Capture the cell that displays the provided text and extract its (X, Y) central coordinate. 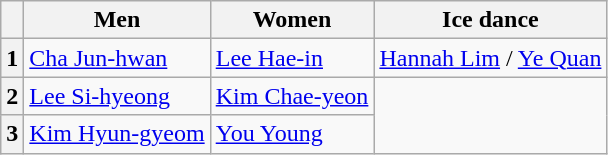
Lee Hae-in (292, 58)
You Young (292, 134)
2 (12, 96)
Hannah Lim / Ye Quan (490, 58)
1 (12, 58)
3 (12, 134)
Kim Chae-yeon (292, 96)
Women (292, 20)
Lee Si-hyeong (117, 96)
Cha Jun-hwan (117, 58)
Ice dance (490, 20)
Kim Hyun-gyeom (117, 134)
Men (117, 20)
